For the text-containing cell, return its midpoint in (X, Y) coordinate format. 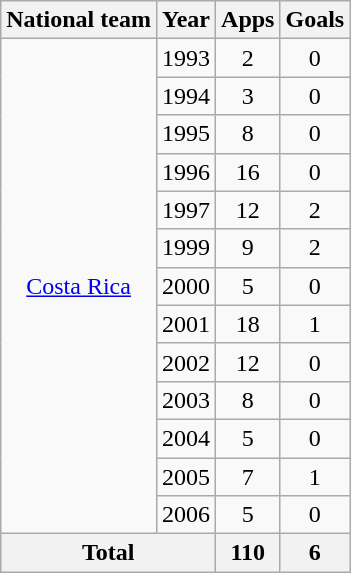
7 (248, 477)
Year (186, 20)
1999 (186, 248)
National team (79, 20)
1994 (186, 96)
2006 (186, 515)
2000 (186, 286)
Total (108, 553)
Costa Rica (79, 286)
2005 (186, 477)
2004 (186, 438)
Apps (248, 20)
110 (248, 553)
1995 (186, 134)
16 (248, 172)
1996 (186, 172)
Goals (315, 20)
2003 (186, 400)
1993 (186, 58)
2001 (186, 324)
1997 (186, 210)
6 (315, 553)
2002 (186, 362)
9 (248, 248)
3 (248, 96)
18 (248, 324)
